Capture the cell that displays the provided text and extract its (x, y) central coordinate. 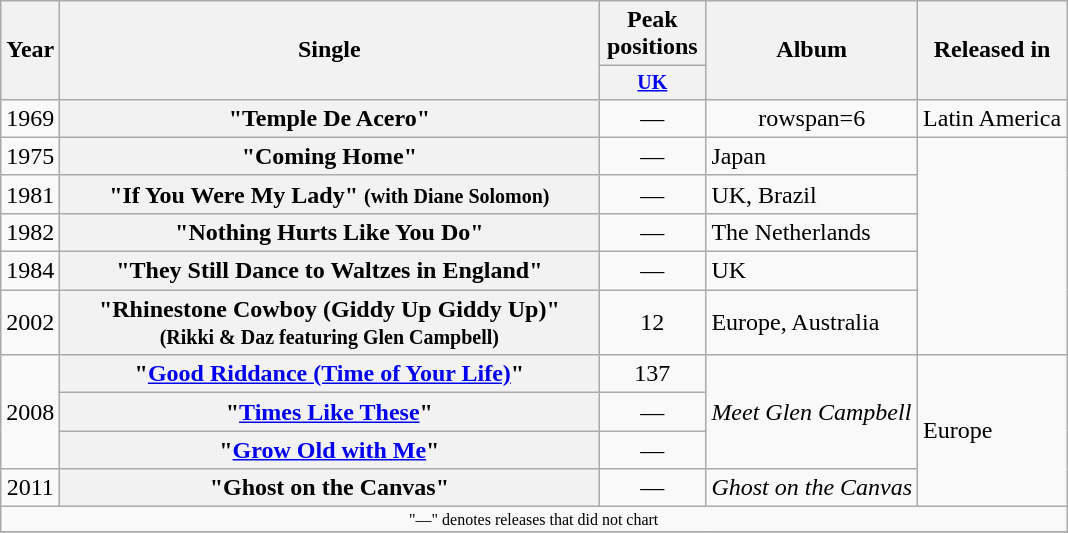
137 (652, 374)
Ghost on the Canvas (812, 488)
1981 (30, 194)
Year (30, 50)
"They Still Dance to Waltzes in England" (330, 271)
Japan (812, 156)
Meet Glen Campbell (812, 412)
"Nothing Hurts Like You Do" (330, 232)
Album (812, 50)
"Good Riddance (Time of Your Life)" (330, 374)
1975 (30, 156)
Europe, Australia (812, 322)
UK, Brazil (812, 194)
1969 (30, 118)
rowspan=6 (812, 118)
Peak positions (652, 34)
"—" denotes releases that did not chart (534, 519)
1984 (30, 271)
"Ghost on the Canvas" (330, 488)
12 (652, 322)
Europe (992, 431)
2002 (30, 322)
Released in (992, 50)
2008 (30, 412)
"Coming Home" (330, 156)
"If You Were My Lady" (with Diane Solomon) (330, 194)
"Grow Old with Me" (330, 450)
"Times Like These" (330, 412)
"Rhinestone Cowboy (Giddy Up Giddy Up)"(Rikki & Daz featuring Glen Campbell) (330, 322)
Latin America (992, 118)
Single (330, 50)
"Temple De Acero" (330, 118)
1982 (30, 232)
The Netherlands (812, 232)
2011 (30, 488)
